Detect which cell encompasses the target text, then output its (x, y) center coordinate. 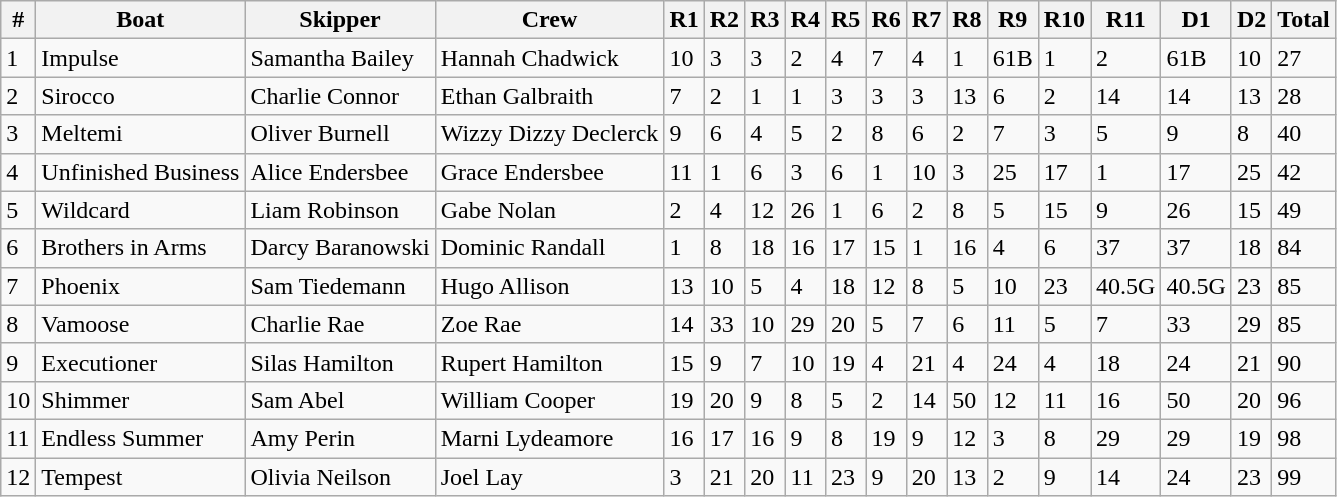
Phoenix (140, 286)
R2 (724, 20)
Wizzy Dizzy Declerck (550, 134)
96 (1304, 400)
Brothers in Arms (140, 248)
Darcy Baranowski (340, 248)
Tempest (140, 477)
Hannah Chadwick (550, 58)
Total (1304, 20)
Ethan Galbraith (550, 96)
Joel Lay (550, 477)
Boat (140, 20)
Liam Robinson (340, 210)
Wildcard (140, 210)
R9 (1012, 20)
R10 (1064, 20)
28 (1304, 96)
D2 (1251, 20)
Amy Perin (340, 438)
R1 (684, 20)
Shimmer (140, 400)
Sirocco (140, 96)
49 (1304, 210)
Olivia Neilson (340, 477)
Sam Tiedemann (340, 286)
Samantha Bailey (340, 58)
William Cooper (550, 400)
90 (1304, 362)
R11 (1126, 20)
Rupert Hamilton (550, 362)
R4 (805, 20)
42 (1304, 172)
R5 (845, 20)
99 (1304, 477)
Sam Abel (340, 400)
Oliver Burnell (340, 134)
Marni Lydeamore (550, 438)
40 (1304, 134)
27 (1304, 58)
Impulse (140, 58)
Meltemi (140, 134)
98 (1304, 438)
R3 (765, 20)
# (18, 20)
Skipper (340, 20)
Vamoose (140, 324)
Unfinished Business (140, 172)
Grace Endersbee (550, 172)
Executioner (140, 362)
R8 (967, 20)
Endless Summer (140, 438)
D1 (1196, 20)
Hugo Allison (550, 286)
Zoe Rae (550, 324)
Silas Hamilton (340, 362)
Charlie Rae (340, 324)
Alice Endersbee (340, 172)
Dominic Randall (550, 248)
Charlie Connor (340, 96)
Gabe Nolan (550, 210)
R6 (886, 20)
Crew (550, 20)
R7 (926, 20)
84 (1304, 248)
